Output the [X, Y] coordinate of the center of the cell containing the given text.  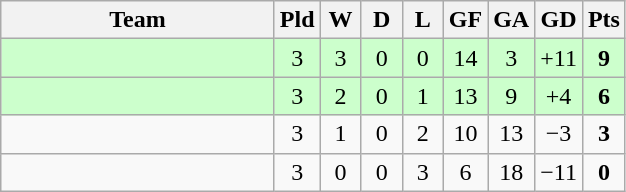
10 [465, 134]
Pts [604, 20]
Team [138, 20]
−3 [559, 134]
14 [465, 58]
GA [512, 20]
W [340, 20]
+11 [559, 58]
Pld [297, 20]
+4 [559, 96]
18 [512, 172]
L [422, 20]
−11 [559, 172]
GF [465, 20]
GD [559, 20]
D [382, 20]
